Pinpoint the cell where the given text exists, returning its (x, y) midpoint coordinate. 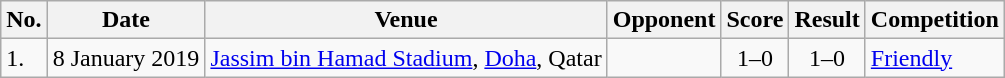
8 January 2019 (126, 58)
Date (126, 20)
Opponent (664, 20)
No. (24, 20)
Competition (934, 20)
Venue (406, 20)
1. (24, 58)
Jassim bin Hamad Stadium, Doha, Qatar (406, 58)
Result (827, 20)
Friendly (934, 58)
Score (755, 20)
